Return (X, Y) of the center of cell containing provided text 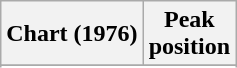
Peakposition (189, 34)
Chart (1976) (72, 34)
